Detect which cell encompasses the target text, then output its [X, Y] center coordinate. 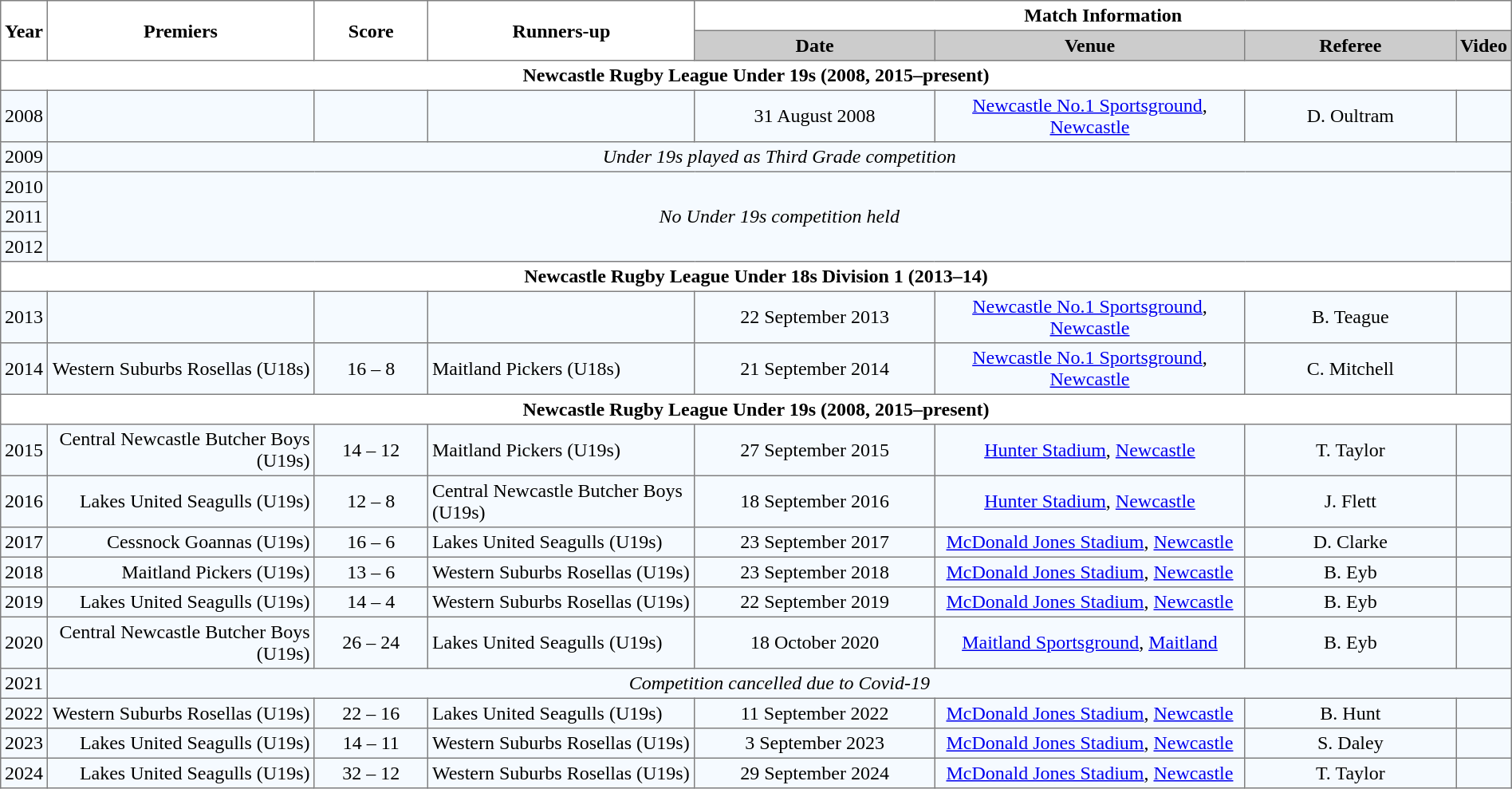
2019 [24, 602]
2016 [24, 501]
Under 19s played as Third Grade competition [779, 157]
Referee [1351, 45]
23 September 2017 [815, 542]
2011 [24, 217]
27 September 2015 [815, 450]
2012 [24, 247]
22 September 2013 [815, 317]
14 – 4 [372, 602]
Match Information [1103, 16]
2017 [24, 542]
Date [815, 45]
2014 [24, 369]
Runners-up [561, 30]
Maitland Sportsground, Maitland [1089, 642]
2021 [24, 684]
2015 [24, 450]
B. Hunt [1351, 713]
23 September 2018 [815, 572]
22 September 2019 [815, 602]
2022 [24, 713]
14 – 12 [372, 450]
2009 [24, 157]
18 October 2020 [815, 642]
16 – 8 [372, 369]
Newcastle Rugby League Under 18s Division 1 (2013–14) [756, 277]
C. Mitchell [1351, 369]
2020 [24, 642]
3 September 2023 [815, 744]
29 September 2024 [815, 773]
Competition cancelled due to Covid-19 [779, 684]
Premiers [180, 30]
21 September 2014 [815, 369]
18 September 2016 [815, 501]
11 September 2022 [815, 713]
No Under 19s competition held [779, 216]
2010 [24, 187]
22 – 16 [372, 713]
Score [372, 30]
2023 [24, 744]
12 – 8 [372, 501]
Venue [1089, 45]
Western Suburbs Rosellas (U18s) [180, 369]
D. Clarke [1351, 542]
Maitland Pickers (U18s) [561, 369]
14 – 11 [372, 744]
Cessnock Goannas (U19s) [180, 542]
S. Daley [1351, 744]
B. Teague [1351, 317]
2008 [24, 116]
2024 [24, 773]
32 – 12 [372, 773]
Video [1484, 45]
13 – 6 [372, 572]
2018 [24, 572]
J. Flett [1351, 501]
2013 [24, 317]
26 – 24 [372, 642]
16 – 6 [372, 542]
D. Oultram [1351, 116]
31 August 2008 [815, 116]
Year [24, 30]
